For the text-containing cell, return its midpoint in (x, y) coordinate format. 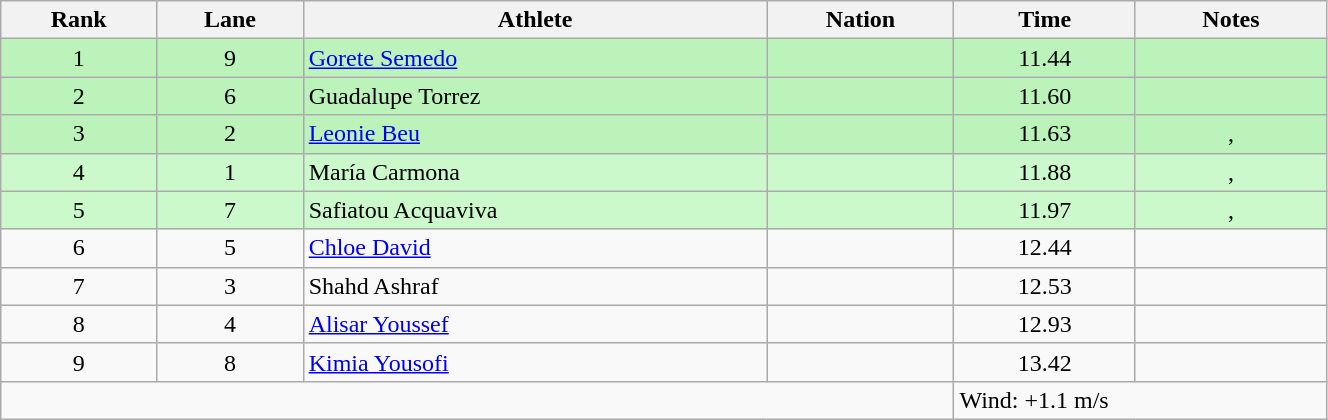
Time (1045, 20)
Gorete Semedo (535, 58)
Kimia Yousofi (535, 362)
12.53 (1045, 286)
11.97 (1045, 210)
11.88 (1045, 172)
Alisar Youssef (535, 324)
12.44 (1045, 248)
Wind: +1.1 m/s (1140, 400)
11.60 (1045, 96)
Leonie Beu (535, 134)
11.63 (1045, 134)
Notes (1230, 20)
Safiatou Acquaviva (535, 210)
13.42 (1045, 362)
12.93 (1045, 324)
Rank (79, 20)
María Carmona (535, 172)
11.44 (1045, 58)
Athlete (535, 20)
Chloe David (535, 248)
Guadalupe Torrez (535, 96)
Lane (230, 20)
Shahd Ashraf (535, 286)
Nation (860, 20)
